Return (X, Y) of the center of cell containing provided text 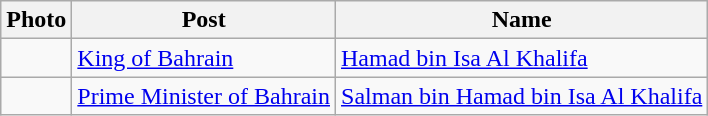
Name (522, 20)
Post (204, 20)
Salman bin Hamad bin Isa Al Khalifa (522, 96)
King of Bahrain (204, 58)
Photo (36, 20)
Prime Minister of Bahrain (204, 96)
Hamad bin Isa Al Khalifa (522, 58)
